From the cell containing the given text, extract its center point as [X, Y] coordinate. 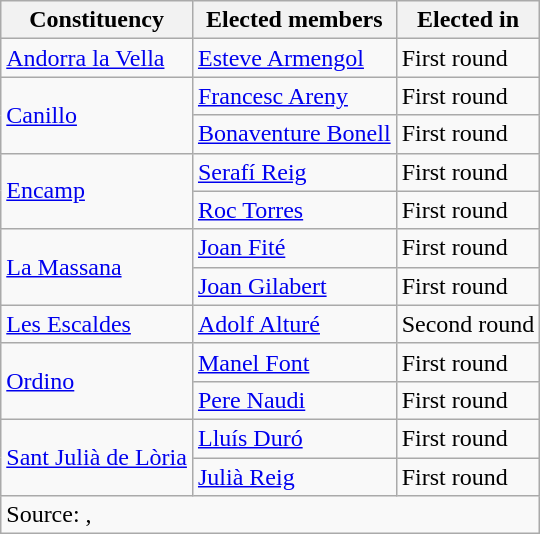
Les Escaldes [97, 324]
Joan Gilabert [294, 286]
Joan Fité [294, 248]
Second round [468, 324]
Francesc Areny [294, 96]
Constituency [97, 20]
Lluís Duró [294, 438]
Julià Reig [294, 477]
Ordino [97, 381]
Canillo [97, 115]
Bonaventure Bonell [294, 134]
La Massana [97, 267]
Elected members [294, 20]
Manel Font [294, 362]
Serafí Reig [294, 172]
Andorra la Vella [97, 58]
Roc Torres [294, 210]
Adolf Alturé [294, 324]
Elected in [468, 20]
Esteve Armengol [294, 58]
Encamp [97, 191]
Pere Naudi [294, 400]
Source: , [270, 515]
Sant Julià de Lòria [97, 457]
